Search for the cell housing the specified text and yield its [X, Y] center coordinate. 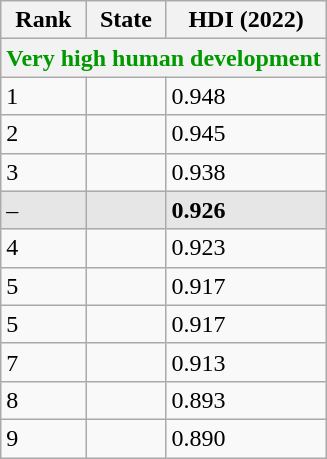
3 [44, 172]
– [44, 210]
0.948 [246, 96]
2 [44, 134]
HDI (2022) [246, 20]
Very high human development [164, 58]
State [126, 20]
7 [44, 362]
4 [44, 248]
0.890 [246, 438]
0.926 [246, 210]
0.945 [246, 134]
0.913 [246, 362]
0.938 [246, 172]
1 [44, 96]
0.893 [246, 400]
Rank [44, 20]
0.923 [246, 248]
9 [44, 438]
8 [44, 400]
